Pinpoint the cell where the given text exists, returning its [x, y] midpoint coordinate. 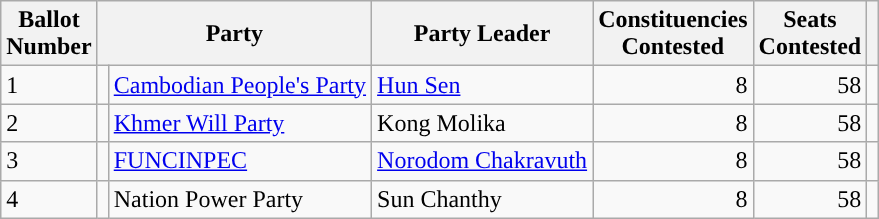
Kong Molika [482, 123]
SeatsContested [810, 34]
1 [49, 85]
Norodom Chakravuth [482, 161]
4 [49, 199]
Sun Chanthy [482, 199]
Nation Power Party [240, 199]
3 [49, 161]
Cambodian People's Party [240, 85]
Party Leader [482, 34]
Party [234, 34]
Khmer Will Party [240, 123]
Hun Sen [482, 85]
FUNCINPEC [240, 161]
Ballot Number [49, 34]
2 [49, 123]
Constituencies Contested [673, 34]
